Return the (x, y) coordinate for the center point of the cell that contains the specified text.  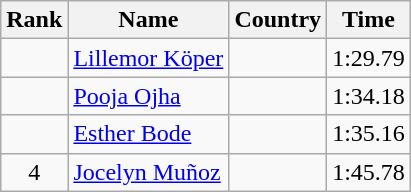
Lillemor Köper (148, 58)
Esther Bode (148, 134)
1:35.16 (369, 134)
1:45.78 (369, 172)
1:29.79 (369, 58)
Jocelyn Muñoz (148, 172)
Country (278, 20)
4 (34, 172)
Name (148, 20)
1:34.18 (369, 96)
Time (369, 20)
Rank (34, 20)
Pooja Ojha (148, 96)
